Locate the cell with the specified text and output its [X, Y] center coordinate. 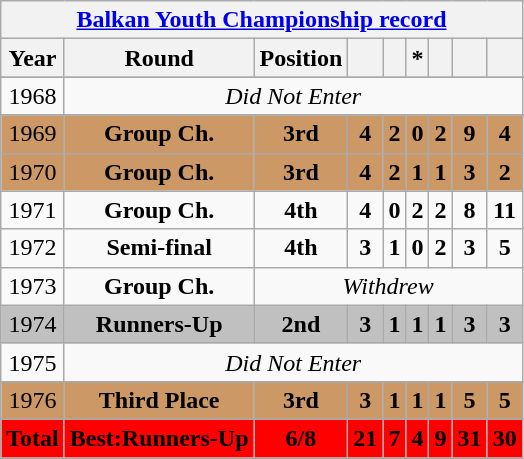
21 [366, 438]
1972 [33, 248]
Total [33, 438]
1969 [33, 134]
1971 [33, 210]
Third Place [159, 400]
1974 [33, 324]
Withdrew [388, 286]
Runners-Up [159, 324]
1975 [33, 362]
Round [159, 58]
30 [504, 438]
11 [504, 210]
Semi-final [159, 248]
8 [470, 210]
6/8 [301, 438]
1973 [33, 286]
1970 [33, 172]
1976 [33, 400]
1968 [33, 96]
* [418, 58]
2nd [301, 324]
Best:Runners-Up [159, 438]
Year [33, 58]
Balkan Youth Championship record [262, 20]
7 [394, 438]
Position [301, 58]
31 [470, 438]
